Output the [X, Y] coordinate of the center of the cell containing the given text.  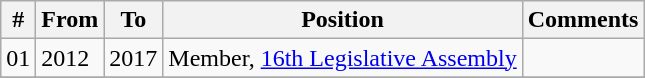
2017 [134, 58]
To [134, 20]
Position [342, 20]
From [70, 20]
Comments [583, 20]
Member, 16th Legislative Assembly [342, 58]
# [18, 20]
01 [18, 58]
2012 [70, 58]
